Return (X, Y) of the center of cell containing provided text 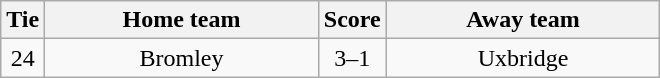
Home team (182, 20)
Bromley (182, 58)
Uxbridge (523, 58)
Tie (23, 20)
Away team (523, 20)
24 (23, 58)
Score (352, 20)
3–1 (352, 58)
